Extract the (x, y) coordinate from the center of the cell holding the provided text.  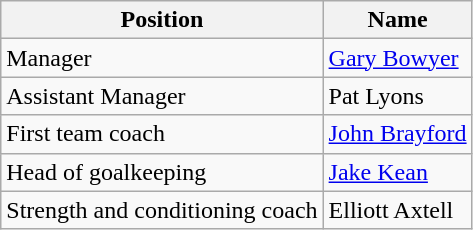
Elliott Axtell (398, 210)
Jake Kean (398, 172)
Assistant Manager (162, 96)
Name (398, 20)
Strength and conditioning coach (162, 210)
John Brayford (398, 134)
Pat Lyons (398, 96)
Position (162, 20)
Head of goalkeeping (162, 172)
Manager (162, 58)
Gary Bowyer (398, 58)
First team coach (162, 134)
